Search for the cell housing the specified text and yield its [x, y] center coordinate. 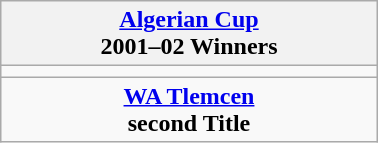
Algerian Cup2001–02 Winners [189, 34]
WA Tlemcensecond Title [189, 110]
